Locate the cell with the specified text and output its [X, Y] center coordinate. 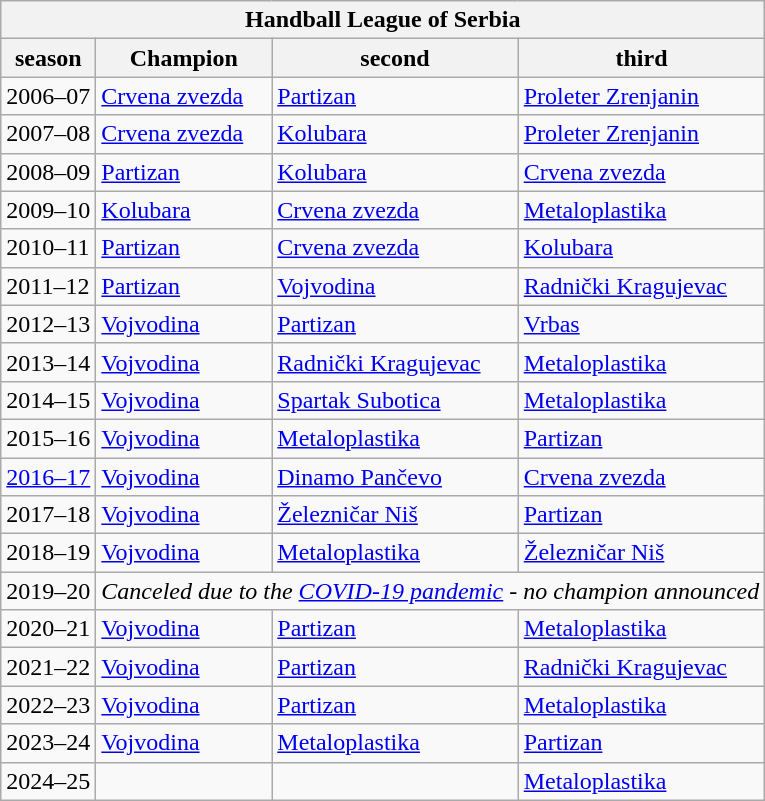
2024–25 [48, 781]
2016–17 [48, 477]
2006–07 [48, 96]
Handball League of Serbia [383, 20]
third [642, 58]
Dinamo Pančevo [395, 477]
season [48, 58]
2023–24 [48, 743]
Canceled due to the COVID-19 pandemic - no champion announced [430, 591]
2022–23 [48, 705]
2021–22 [48, 667]
2011–12 [48, 286]
2012–13 [48, 324]
2010–11 [48, 248]
Champion [184, 58]
2020–21 [48, 629]
2017–18 [48, 515]
2019–20 [48, 591]
second [395, 58]
2015–16 [48, 438]
2009–10 [48, 210]
2018–19 [48, 553]
2007–08 [48, 134]
2013–14 [48, 362]
2008–09 [48, 172]
Vrbas [642, 324]
2014–15 [48, 400]
Spartak Subotica [395, 400]
